Pinpoint the cell where the given text exists, returning its (x, y) midpoint coordinate. 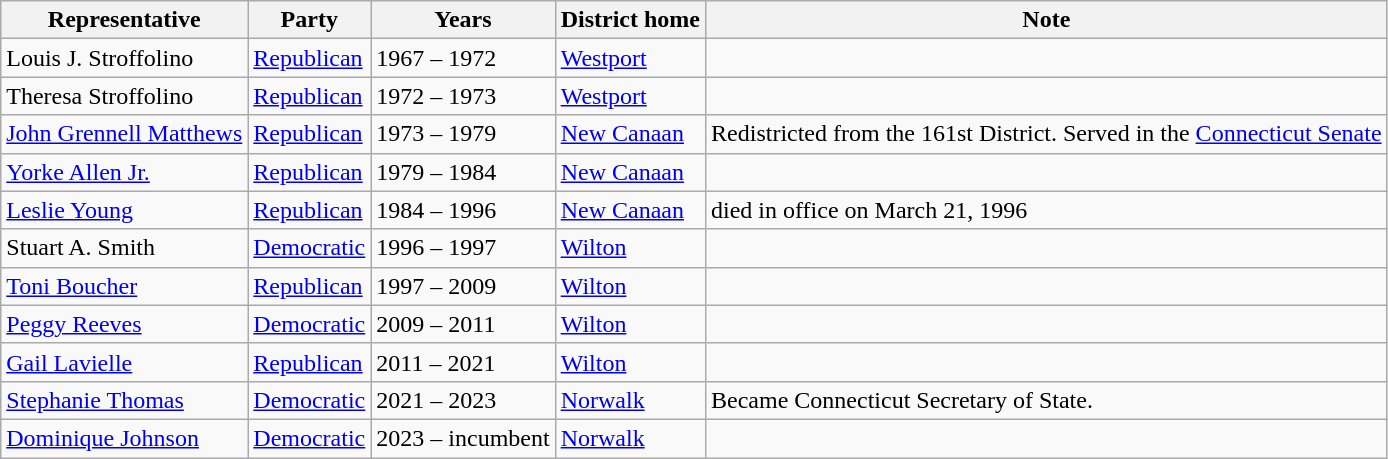
1996 – 1997 (463, 248)
Yorke Allen Jr. (124, 172)
Dominique Johnson (124, 438)
Years (463, 20)
Louis J. Stroffolino (124, 58)
1967 – 1972 (463, 58)
Redistricted from the 161st District. Served in the Connecticut Senate (1047, 134)
Toni Boucher (124, 286)
John Grennell Matthews (124, 134)
1973 – 1979 (463, 134)
1979 – 1984 (463, 172)
Peggy Reeves (124, 324)
2021 – 2023 (463, 400)
Leslie Young (124, 210)
1997 – 2009 (463, 286)
Note (1047, 20)
Stuart A. Smith (124, 248)
1984 – 1996 (463, 210)
Stephanie Thomas (124, 400)
1972 – 1973 (463, 96)
Representative (124, 20)
District home (630, 20)
Gail Lavielle (124, 362)
2023 – incumbent (463, 438)
2009 – 2011 (463, 324)
Theresa Stroffolino (124, 96)
Party (310, 20)
died in office on March 21, 1996 (1047, 210)
Became Connecticut Secretary of State. (1047, 400)
2011 – 2021 (463, 362)
